Search for the cell housing the specified text and yield its [x, y] center coordinate. 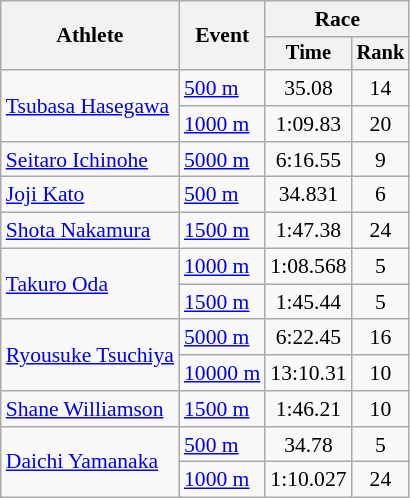
1:10.027 [308, 480]
14 [381, 88]
Shota Nakamura [90, 231]
16 [381, 338]
1:46.21 [308, 409]
9 [381, 160]
35.08 [308, 88]
1:09.83 [308, 124]
Tsubasa Hasegawa [90, 106]
Event [222, 36]
Seitaro Ichinohe [90, 160]
Ryousuke Tsuchiya [90, 356]
1:08.568 [308, 267]
20 [381, 124]
6:22.45 [308, 338]
6:16.55 [308, 160]
1:47.38 [308, 231]
Joji Kato [90, 195]
Race [337, 19]
34.78 [308, 445]
Takuro Oda [90, 284]
Shane Williamson [90, 409]
1:45.44 [308, 302]
34.831 [308, 195]
10000 m [222, 373]
6 [381, 195]
Athlete [90, 36]
Time [308, 54]
Rank [381, 54]
13:10.31 [308, 373]
Daichi Yamanaka [90, 462]
